Extract the [x, y] coordinate from the center of the cell holding the provided text.  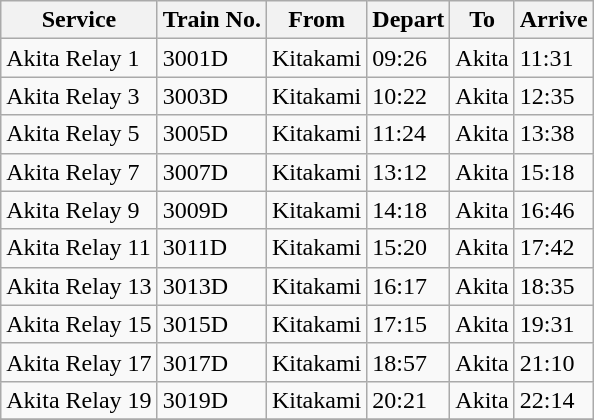
Arrive [554, 20]
Akita Relay 19 [79, 400]
17:15 [408, 324]
11:31 [554, 58]
15:20 [408, 248]
3001D [212, 58]
14:18 [408, 210]
18:35 [554, 286]
09:26 [408, 58]
3005D [212, 134]
16:46 [554, 210]
Depart [408, 20]
16:17 [408, 286]
Akita Relay 11 [79, 248]
13:38 [554, 134]
21:10 [554, 362]
19:31 [554, 324]
3003D [212, 96]
3011D [212, 248]
To [482, 20]
Akita Relay 7 [79, 172]
3009D [212, 210]
3015D [212, 324]
20:21 [408, 400]
Akita Relay 5 [79, 134]
15:18 [554, 172]
3017D [212, 362]
Akita Relay 17 [79, 362]
Service [79, 20]
17:42 [554, 248]
12:35 [554, 96]
Akita Relay 3 [79, 96]
3019D [212, 400]
3013D [212, 286]
22:14 [554, 400]
3007D [212, 172]
Akita Relay 1 [79, 58]
Akita Relay 13 [79, 286]
11:24 [408, 134]
Akita Relay 15 [79, 324]
Akita Relay 9 [79, 210]
10:22 [408, 96]
Train No. [212, 20]
13:12 [408, 172]
18:57 [408, 362]
From [316, 20]
